Provide the (X, Y) coordinate of the cell's center where the given text is located.  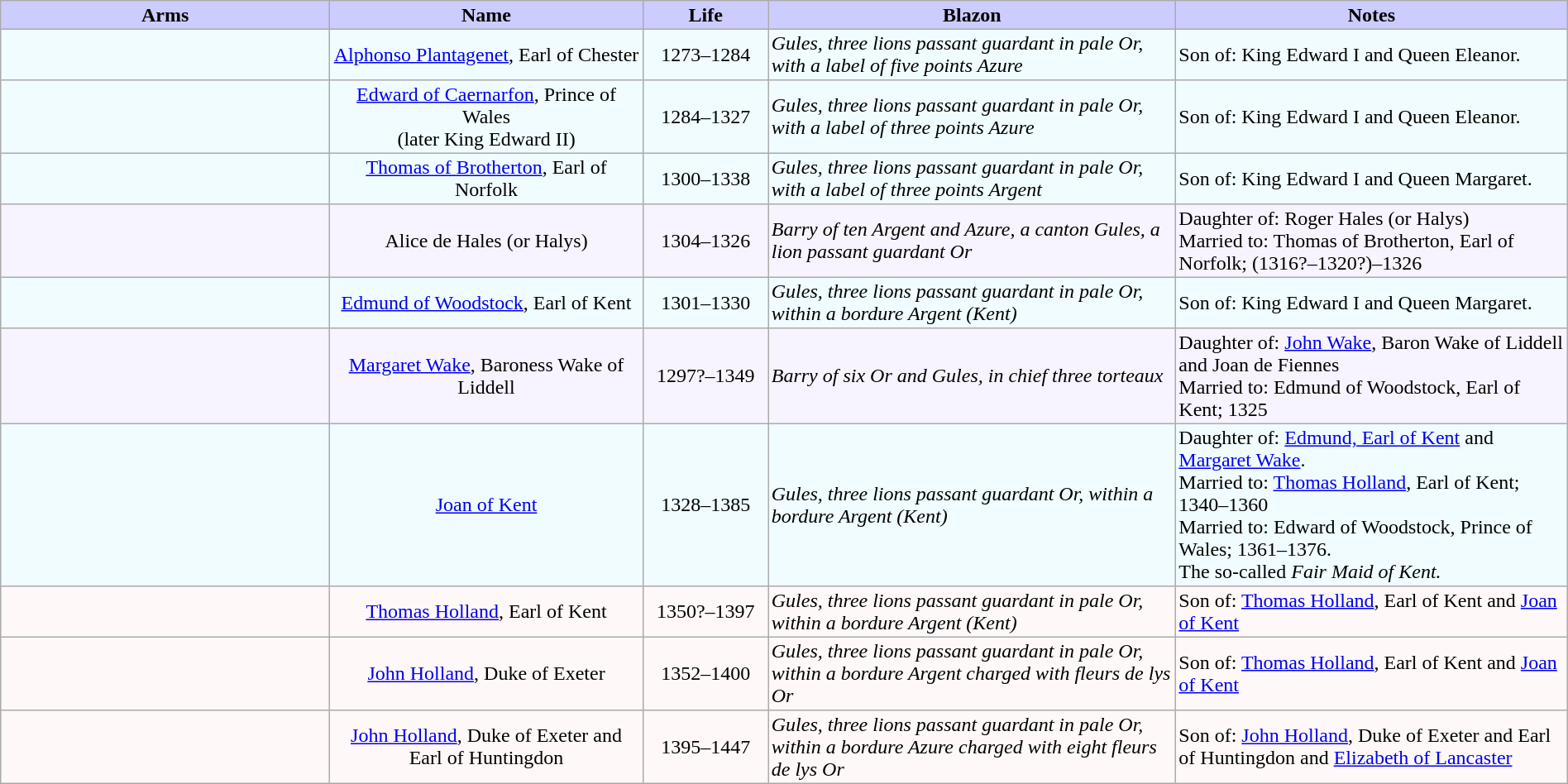
1350?–1397 (705, 612)
Alphonso Plantagenet, Earl of Chester (486, 55)
Edward of Caernarfon, Prince of Wales(later King Edward II) (486, 117)
1352–1400 (705, 673)
1297?–1349 (705, 376)
Daughter of: Roger Hales (or Halys)Married to: Thomas of Brotherton, Earl of Norfolk; (1316?–1320?)–1326 (1372, 241)
1273–1284 (705, 55)
Life (705, 15)
Edmund of Woodstock, Earl of Kent (486, 303)
Gules, three lions passant guardant in pale Or, with a label of three points Azure (973, 117)
1328–1385 (705, 504)
Name (486, 15)
Joan of Kent (486, 504)
Barry of ten Argent and Azure, a canton Gules, a lion passant guardant Or (973, 241)
Barry of six Or and Gules, in chief three torteaux (973, 376)
1395–1447 (705, 747)
Gules, three lions passant guardant in pale Or, with a label of three points Argent (973, 179)
1300–1338 (705, 179)
1301–1330 (705, 303)
Arms (165, 15)
Gules, three lions passant guardant Or, within a bordure Argent (Kent) (973, 504)
Alice de Hales (or Halys) (486, 241)
Thomas of Brotherton, Earl of Norfolk (486, 179)
1284–1327 (705, 117)
Son of: John Holland, Duke of Exeter and Earl of Huntingdon and Elizabeth of Lancaster (1372, 747)
Gules, three lions passant guardant in pale Or, with a label of five points Azure (973, 55)
Notes (1372, 15)
John Holland, Duke of Exeter and Earl of Huntingdon (486, 747)
Thomas Holland, Earl of Kent (486, 612)
Gules, three lions passant guardant in pale Or, within a bordure Azure charged with eight fleurs de lys Or (973, 747)
John Holland, Duke of Exeter (486, 673)
Margaret Wake, Baroness Wake of Liddell (486, 376)
Gules, three lions passant guardant in pale Or, within a bordure Argent charged with fleurs de lys Or (973, 673)
Daughter of: John Wake, Baron Wake of Liddell and Joan de FiennesMarried to: Edmund of Woodstock, Earl of Kent; 1325 (1372, 376)
Blazon (973, 15)
1304–1326 (705, 241)
